From the cell containing the given text, extract its center point as [x, y] coordinate. 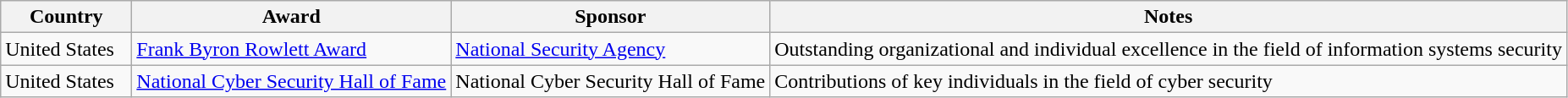
Outstanding organizational and individual excellence in the field of information systems security [1169, 49]
National Security Agency [611, 49]
Notes [1169, 17]
Sponsor [611, 17]
Award [291, 17]
Frank Byron Rowlett Award [291, 49]
Country [66, 17]
Contributions of key individuals in the field of cyber security [1169, 81]
